Output the [X, Y] coordinate of the center of the cell containing the given text.  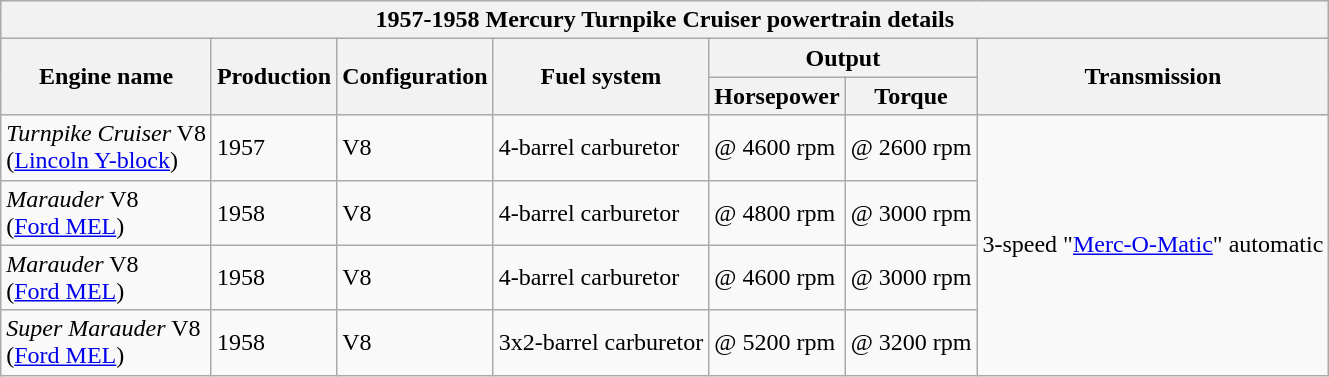
Fuel system [601, 77]
@ 4800 rpm [777, 212]
@ 3200 rpm [911, 342]
@ 2600 rpm [911, 148]
1957-1958 Mercury Turnpike Cruiser powertrain details [665, 20]
@ 5200 rpm [777, 342]
Configuration [415, 77]
Super Marauder V8(Ford MEL) [106, 342]
3-speed "Merc-O-Matic" automatic [1153, 245]
Transmission [1153, 77]
Output [843, 58]
Turnpike Cruiser V8(Lincoln Y-block) [106, 148]
Torque [911, 96]
Engine name [106, 77]
Horsepower [777, 96]
1957 [274, 148]
Production [274, 77]
3x2-barrel carburetor [601, 342]
